For the text-containing cell, return its midpoint in [x, y] coordinate format. 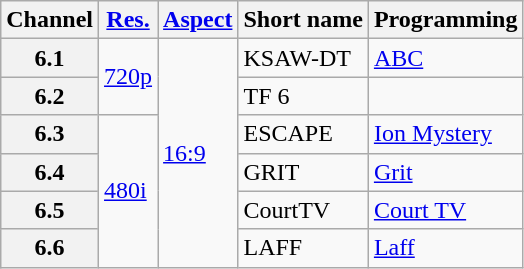
TF 6 [303, 96]
ABC [446, 58]
Grit [446, 172]
KSAW-DT [303, 58]
Aspect [198, 20]
480i [128, 191]
Short name [303, 20]
6.5 [50, 210]
720p [128, 77]
GRIT [303, 172]
ESCAPE [303, 134]
Res. [128, 20]
16:9 [198, 153]
Ion Mystery [446, 134]
6.4 [50, 172]
6.2 [50, 96]
Programming [446, 20]
LAFF [303, 248]
Channel [50, 20]
6.1 [50, 58]
Laff [446, 248]
CourtTV [303, 210]
6.6 [50, 248]
6.3 [50, 134]
Court TV [446, 210]
